Extract the [x, y] coordinate from the center of the cell holding the provided text.  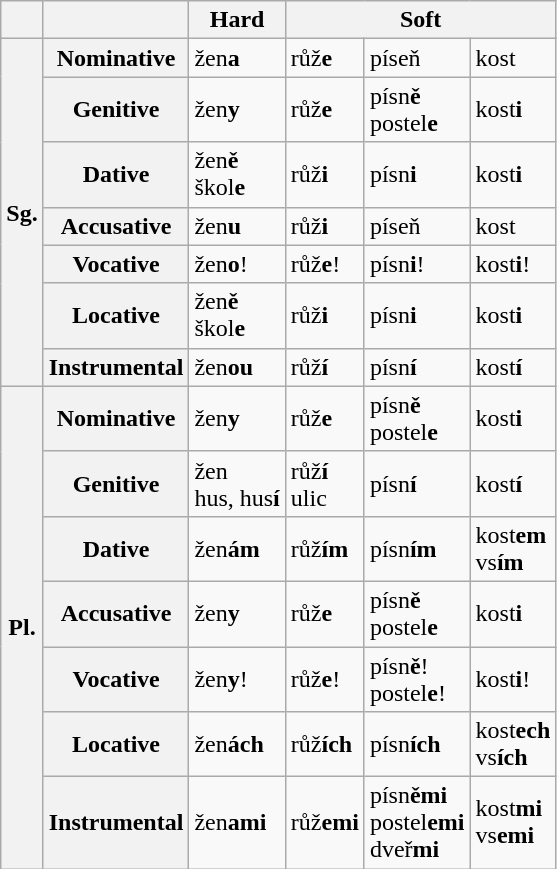
ženách [237, 744]
písněmipostelemidveřmi [417, 823]
kostechvsích [513, 744]
písním [417, 548]
růžemi [324, 823]
Hard [237, 20]
ženhus, husí [237, 484]
ženo! [237, 264]
Soft [420, 20]
Pl. [22, 627]
růžím [324, 548]
písních [417, 744]
ženami [237, 823]
ženu [237, 226]
kostemvsím [513, 548]
ženou [237, 367]
růží [324, 367]
žena [237, 58]
písně!postele! [417, 678]
písni! [417, 264]
Sg. [22, 212]
ženám [237, 548]
růžíulic [324, 484]
kostmivsemi [513, 823]
ženy! [237, 678]
růžích [324, 744]
